Capture the cell that displays the provided text and extract its [X, Y] central coordinate. 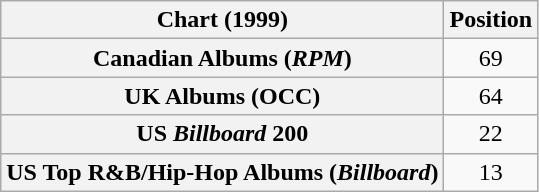
64 [491, 96]
US Billboard 200 [222, 134]
Canadian Albums (RPM) [222, 58]
UK Albums (OCC) [222, 96]
US Top R&B/Hip-Hop Albums (Billboard) [222, 172]
69 [491, 58]
13 [491, 172]
22 [491, 134]
Chart (1999) [222, 20]
Position [491, 20]
